From the cell containing the given text, extract its center point as [x, y] coordinate. 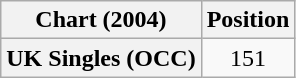
Chart (2004) [101, 20]
UK Singles (OCC) [101, 58]
Position [248, 20]
151 [248, 58]
